Locate the cell with the specified text and output its [X, Y] center coordinate. 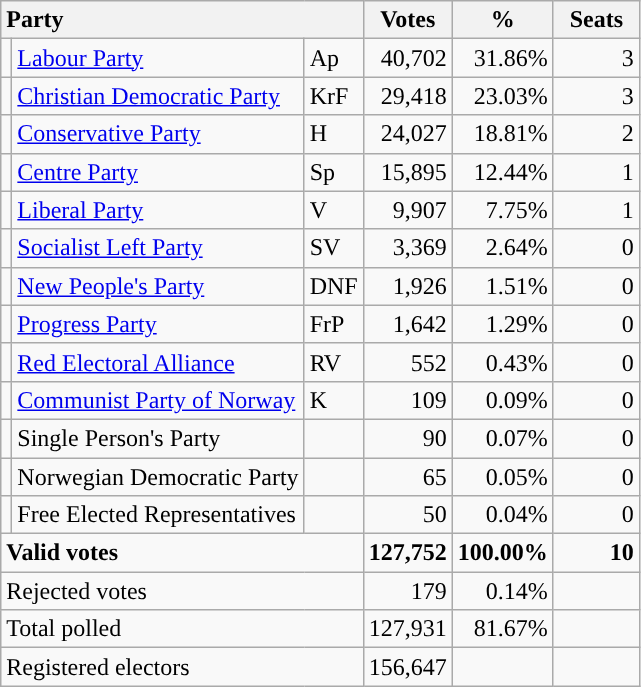
3,369 [408, 248]
100.00% [502, 553]
31.86% [502, 58]
SV [334, 248]
Communist Party of Norway [158, 400]
0.14% [502, 591]
Liberal Party [158, 210]
Progress Party [158, 324]
10 [596, 553]
FrP [334, 324]
Labour Party [158, 58]
0.07% [502, 438]
Sp [334, 172]
Seats [596, 20]
127,752 [408, 553]
29,418 [408, 96]
Single Person's Party [158, 438]
7.75% [502, 210]
KrF [334, 96]
Free Elected Representatives [158, 515]
Centre Party [158, 172]
24,027 [408, 134]
81.67% [502, 629]
New People's Party [158, 286]
Registered electors [182, 667]
Valid votes [182, 553]
12.44% [502, 172]
H [334, 134]
Christian Democratic Party [158, 96]
Rejected votes [182, 591]
2 [596, 134]
1,642 [408, 324]
Red Electoral Alliance [158, 362]
18.81% [502, 134]
Conservative Party [158, 134]
1.29% [502, 324]
K [334, 400]
50 [408, 515]
15,895 [408, 172]
Socialist Left Party [158, 248]
109 [408, 400]
1.51% [502, 286]
156,647 [408, 667]
Votes [408, 20]
1,926 [408, 286]
552 [408, 362]
Party [182, 20]
65 [408, 477]
9,907 [408, 210]
Ap [334, 58]
0.43% [502, 362]
% [502, 20]
0.05% [502, 477]
90 [408, 438]
RV [334, 362]
23.03% [502, 96]
40,702 [408, 58]
127,931 [408, 629]
179 [408, 591]
V [334, 210]
2.64% [502, 248]
Total polled [182, 629]
0.04% [502, 515]
DNF [334, 286]
Norwegian Democratic Party [158, 477]
0.09% [502, 400]
